Determine the (x, y) coordinate at the center of the cell enclosing the given text.  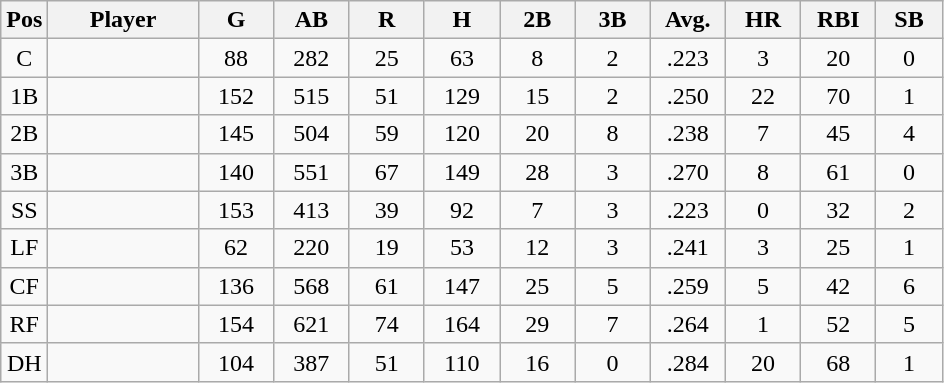
Avg. (688, 20)
32 (838, 210)
4 (909, 134)
6 (909, 286)
22 (762, 96)
16 (538, 362)
154 (236, 324)
SB (909, 20)
G (236, 20)
29 (538, 324)
59 (386, 134)
147 (462, 286)
67 (386, 172)
551 (312, 172)
621 (312, 324)
88 (236, 58)
110 (462, 362)
LF (24, 248)
42 (838, 286)
387 (312, 362)
39 (386, 210)
140 (236, 172)
62 (236, 248)
153 (236, 210)
152 (236, 96)
.250 (688, 96)
.238 (688, 134)
63 (462, 58)
52 (838, 324)
53 (462, 248)
.264 (688, 324)
Player (124, 20)
70 (838, 96)
SS (24, 210)
104 (236, 362)
.284 (688, 362)
74 (386, 324)
HR (762, 20)
515 (312, 96)
1B (24, 96)
120 (462, 134)
.241 (688, 248)
.259 (688, 286)
.270 (688, 172)
164 (462, 324)
413 (312, 210)
RBI (838, 20)
15 (538, 96)
92 (462, 210)
68 (838, 362)
149 (462, 172)
12 (538, 248)
129 (462, 96)
45 (838, 134)
28 (538, 172)
136 (236, 286)
DH (24, 362)
504 (312, 134)
CF (24, 286)
19 (386, 248)
568 (312, 286)
R (386, 20)
C (24, 58)
H (462, 20)
282 (312, 58)
145 (236, 134)
RF (24, 324)
220 (312, 248)
Pos (24, 20)
AB (312, 20)
